Find where the given text appears and provide that cell's center as [x, y] coordinate. 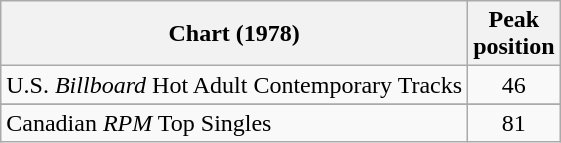
Canadian RPM Top Singles [234, 123]
Peakposition [514, 34]
46 [514, 85]
81 [514, 123]
Chart (1978) [234, 34]
U.S. Billboard Hot Adult Contemporary Tracks [234, 85]
